Determine the [x, y] coordinate at the center of the cell enclosing the given text.  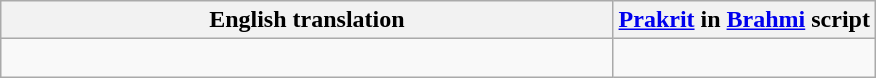
Prakrit in Brahmi script [744, 20]
English translation [307, 20]
